Return [x, y] of the center of cell containing provided text 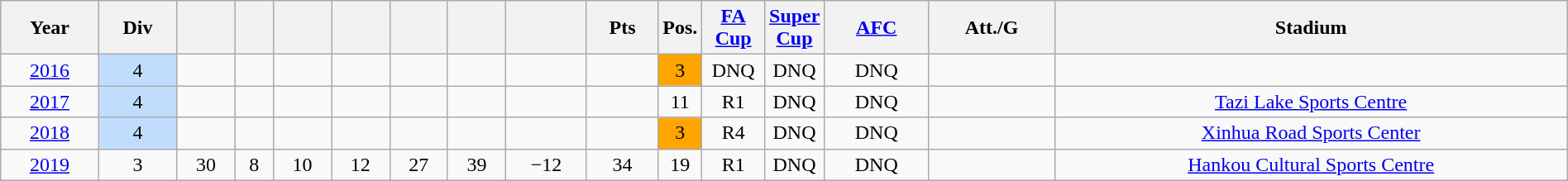
10 [302, 164]
39 [476, 164]
Year [50, 28]
2017 [50, 102]
30 [206, 164]
Pos. [680, 28]
Att./G [992, 28]
34 [622, 164]
Hankou Cultural Sports Centre [1311, 164]
11 [680, 102]
8 [254, 164]
12 [361, 164]
R4 [734, 133]
Div [137, 28]
Stadium [1311, 28]
2018 [50, 133]
27 [418, 164]
Tazi Lake Sports Centre [1311, 102]
19 [680, 164]
2019 [50, 164]
FA Cup [734, 28]
Pts [622, 28]
2016 [50, 70]
AFC [877, 28]
Xinhua Road Sports Center [1311, 133]
Super Cup [795, 28]
−12 [547, 164]
